Provide the [x, y] coordinate of the cell's center where the given text is located.  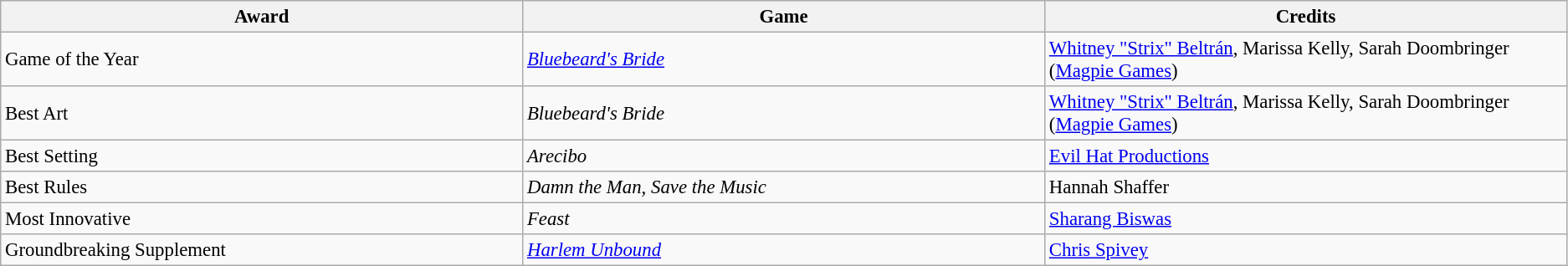
Damn the Man, Save the Music [784, 187]
Chris Spivey [1306, 250]
Groundbreaking Supplement [262, 250]
Best Setting [262, 156]
Feast [784, 219]
Game [784, 17]
Best Art [262, 114]
Credits [1306, 17]
Evil Hat Productions [1306, 156]
Harlem Unbound [784, 250]
Hannah Shaffer [1306, 187]
Game of the Year [262, 60]
Award [262, 17]
Best Rules [262, 187]
Most Innovative [262, 219]
Arecibo [784, 156]
Sharang Biswas [1306, 219]
